Provide the [X, Y] coordinate of the cell's center where the given text is located.  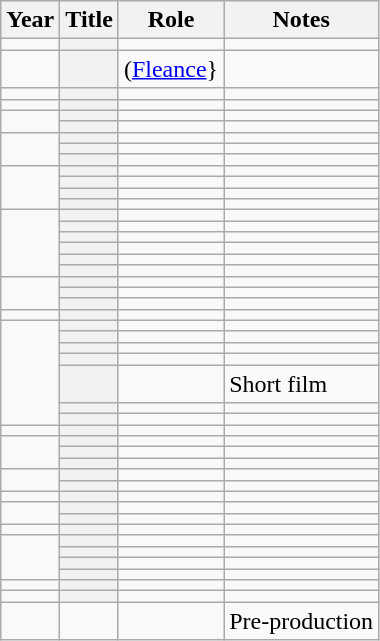
Short film [302, 383]
Title [90, 20]
Pre-production [302, 621]
Year [30, 20]
Notes [302, 20]
(Fleance} [170, 69]
Role [170, 20]
